Locate the cell with the specified text and output its [X, Y] center coordinate. 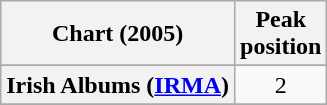
Peakposition [281, 34]
Chart (2005) [118, 34]
Irish Albums (IRMA) [118, 85]
2 [281, 85]
